Find where the given text appears and provide that cell's center as (X, Y) coordinate. 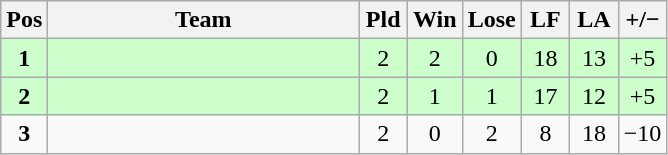
3 (24, 134)
Lose (492, 20)
Team (204, 20)
13 (594, 58)
−10 (642, 134)
12 (594, 96)
Pld (384, 20)
+/− (642, 20)
LF (546, 20)
Win (434, 20)
8 (546, 134)
17 (546, 96)
Pos (24, 20)
LA (594, 20)
